Output the [X, Y] coordinate of the center of the cell containing the given text.  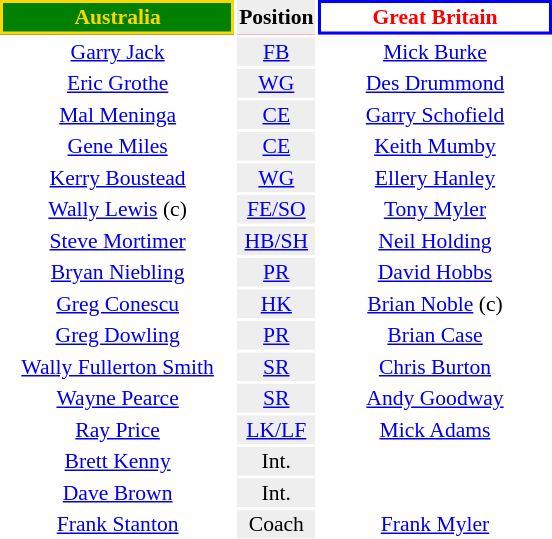
Greg Conescu [118, 304]
LK/LF [276, 430]
Coach [276, 524]
Gene Miles [118, 146]
Position [276, 17]
Brett Kenny [118, 461]
Great Britain [435, 17]
Frank Stanton [118, 524]
Wally Fullerton Smith [118, 366]
Dave Brown [118, 492]
Mal Meninga [118, 114]
HB/SH [276, 240]
FB [276, 52]
Wayne Pearce [118, 398]
Neil Holding [435, 240]
Ellery Hanley [435, 178]
Des Drummond [435, 83]
Ray Price [118, 430]
David Hobbs [435, 272]
Steve Mortimer [118, 240]
Kerry Boustead [118, 178]
Brian Case [435, 335]
Greg Dowling [118, 335]
Australia [118, 17]
Tony Myler [435, 209]
Garry Jack [118, 52]
Keith Mumby [435, 146]
Garry Schofield [435, 114]
Wally Lewis (c) [118, 209]
Bryan Niebling [118, 272]
Eric Grothe [118, 83]
Andy Goodway [435, 398]
HK [276, 304]
Brian Noble (c) [435, 304]
Mick Burke [435, 52]
FE/SO [276, 209]
Chris Burton [435, 366]
Frank Myler [435, 524]
Mick Adams [435, 430]
